Return the (x, y) coordinate for the center point of the cell that contains the specified text.  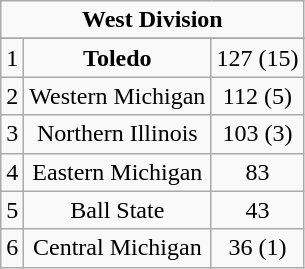
4 (12, 172)
83 (258, 172)
Northern Illinois (118, 134)
Ball State (118, 210)
Eastern Michigan (118, 172)
3 (12, 134)
Western Michigan (118, 96)
127 (15) (258, 58)
5 (12, 210)
103 (3) (258, 134)
112 (5) (258, 96)
1 (12, 58)
2 (12, 96)
Central Michigan (118, 248)
West Division (152, 20)
Toledo (118, 58)
36 (1) (258, 248)
6 (12, 248)
43 (258, 210)
